Search for the cell housing the specified text and yield its [x, y] center coordinate. 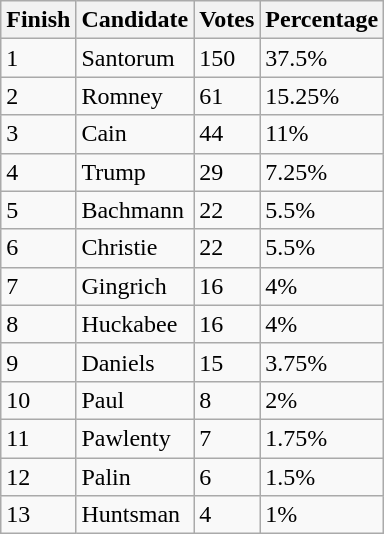
2% [322, 400]
3.75% [322, 362]
Finish [38, 20]
1.75% [322, 438]
37.5% [322, 58]
Romney [135, 96]
13 [38, 515]
150 [227, 58]
61 [227, 96]
Huckabee [135, 324]
Christie [135, 248]
Votes [227, 20]
Daniels [135, 362]
Bachmann [135, 210]
Huntsman [135, 515]
Candidate [135, 20]
29 [227, 172]
Paul [135, 400]
2 [38, 96]
1% [322, 515]
11 [38, 438]
Trump [135, 172]
15 [227, 362]
10 [38, 400]
7.25% [322, 172]
1 [38, 58]
5 [38, 210]
1.5% [322, 477]
44 [227, 134]
Cain [135, 134]
Pawlenty [135, 438]
15.25% [322, 96]
11% [322, 134]
3 [38, 134]
9 [38, 362]
12 [38, 477]
Percentage [322, 20]
Gingrich [135, 286]
Palin [135, 477]
Santorum [135, 58]
